Locate the cell with the specified text and output its (X, Y) center coordinate. 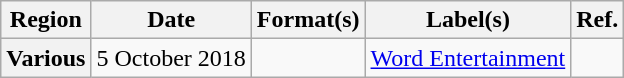
Region (46, 20)
Word Entertainment (468, 58)
Date (171, 20)
5 October 2018 (171, 58)
Label(s) (468, 20)
Various (46, 58)
Ref. (598, 20)
Format(s) (308, 20)
